Return the [x, y] coordinate for the center point of the cell that contains the specified text.  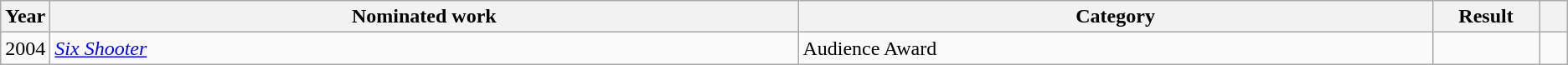
Category [1116, 17]
Audience Award [1116, 48]
Result [1486, 17]
Year [25, 17]
Six Shooter [424, 48]
2004 [25, 48]
Nominated work [424, 17]
